Output the (x, y) coordinate of the center of the cell containing the given text.  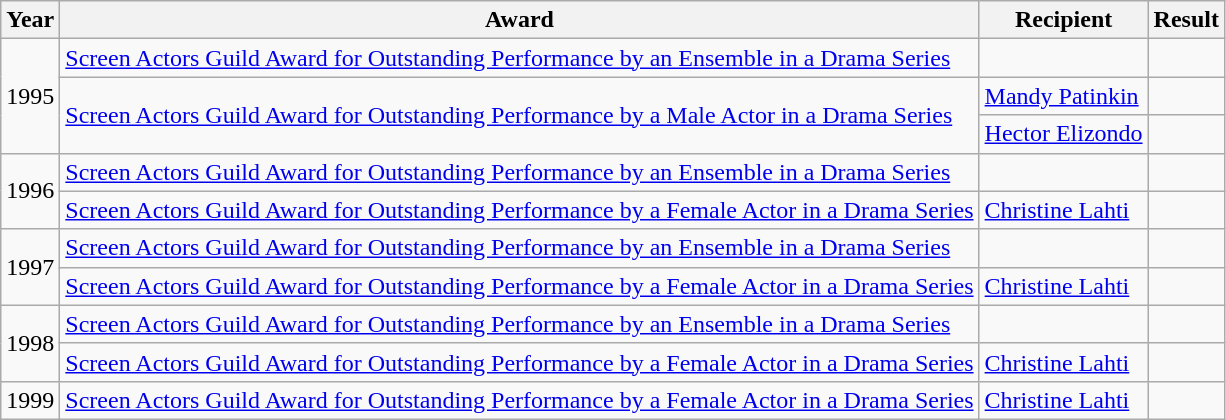
1997 (30, 267)
1999 (30, 400)
Award (520, 20)
Result (1186, 20)
Screen Actors Guild Award for Outstanding Performance by a Male Actor in a Drama Series (520, 115)
Recipient (1064, 20)
1995 (30, 96)
Hector Elizondo (1064, 134)
Mandy Patinkin (1064, 96)
Year (30, 20)
1996 (30, 191)
1998 (30, 343)
